Provide the (x, y) coordinate of the cell's center where the given text is located.  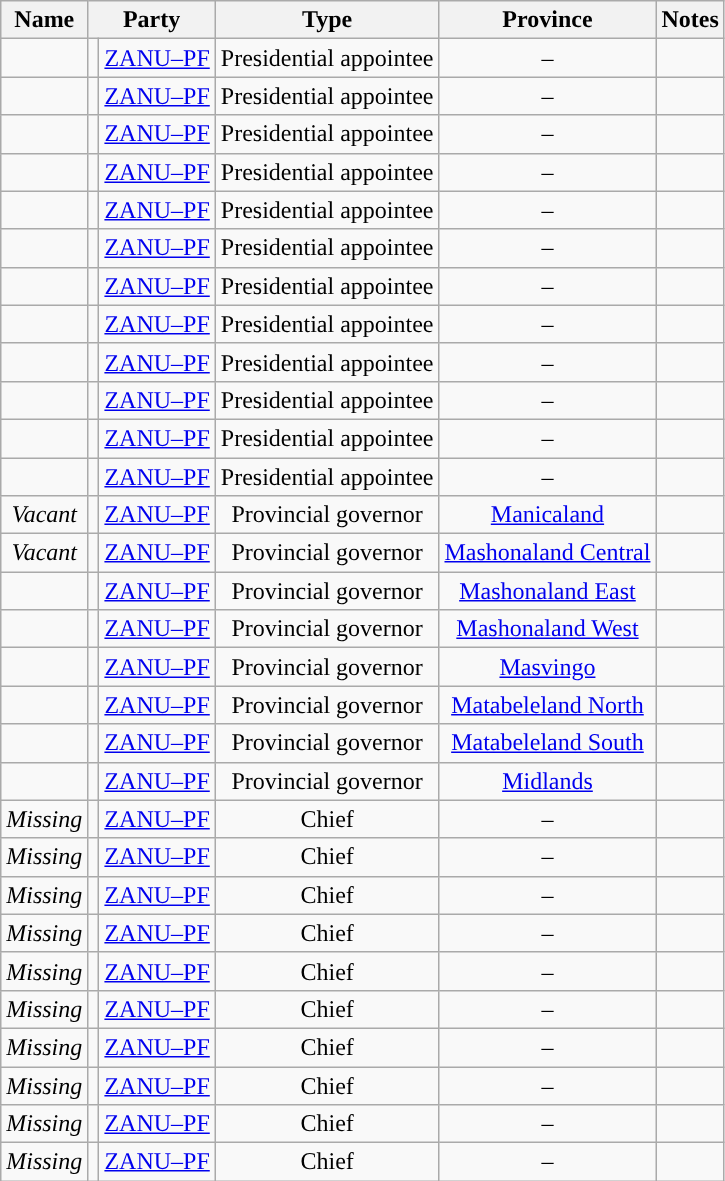
Mashonaland East (548, 591)
Name (44, 20)
Mashonaland West (548, 629)
Province (548, 20)
Midlands (548, 781)
Party (152, 20)
Type (327, 20)
Matabeleland South (548, 743)
Notes (690, 20)
Masvingo (548, 667)
Matabeleland North (548, 705)
Mashonaland Central (548, 553)
Manicaland (548, 515)
